Capture the cell that displays the provided text and extract its [x, y] central coordinate. 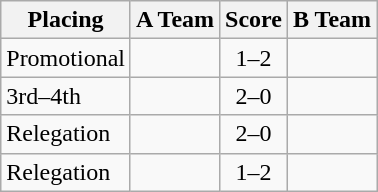
A Team [174, 20]
Promotional [66, 58]
Placing [66, 20]
B Team [332, 20]
3rd–4th [66, 96]
Score [254, 20]
